Return (X, Y) of the center of cell containing provided text 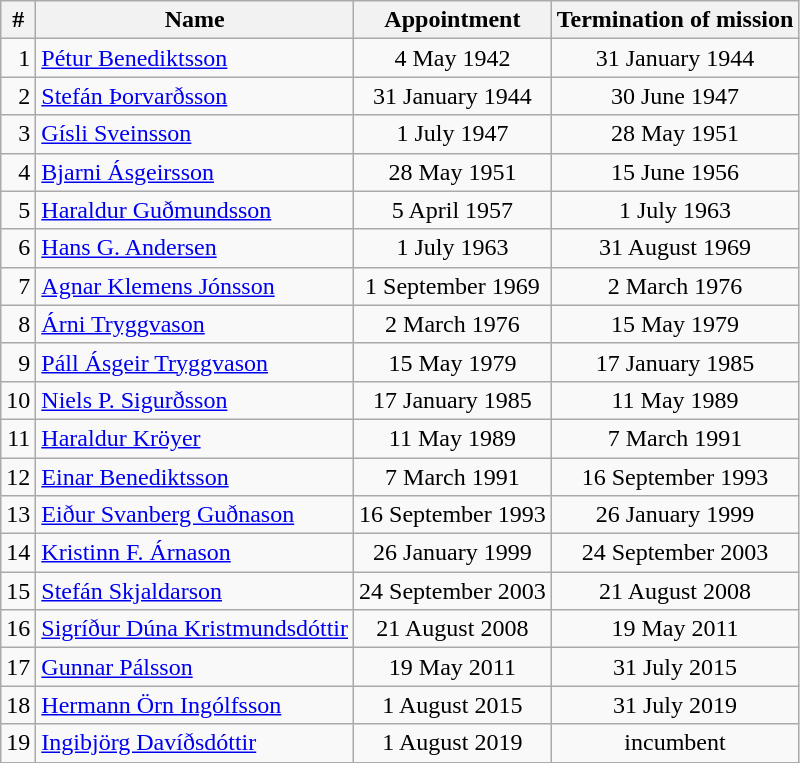
Hans G. Andersen (195, 248)
Termination of mission (675, 20)
5 April 1957 (453, 210)
# (18, 20)
16 (18, 629)
incumbent (675, 743)
Sigríður Dúna Kristmundsdóttir (195, 629)
9 (18, 362)
12 (18, 477)
Eiður Svanberg Guðnason (195, 515)
31 July 2015 (675, 667)
2 (18, 96)
Niels P. Sigurðsson (195, 400)
31 August 1969 (675, 248)
Agnar Klemens Jónsson (195, 286)
11 (18, 438)
1 August 2015 (453, 705)
4 (18, 172)
10 (18, 400)
3 (18, 134)
Haraldur Kröyer (195, 438)
Haraldur Guðmundsson (195, 210)
1 (18, 58)
Name (195, 20)
18 (18, 705)
Gunnar Pálsson (195, 667)
13 (18, 515)
31 July 2019 (675, 705)
Kristinn F. Árnason (195, 553)
7 (18, 286)
1 August 2019 (453, 743)
Pétur Benediktsson (195, 58)
30 June 1947 (675, 96)
5 (18, 210)
Gísli Sveinsson (195, 134)
6 (18, 248)
17 (18, 667)
Appointment (453, 20)
Árni Tryggvason (195, 324)
Bjarni Ásgeirsson (195, 172)
15 June 1956 (675, 172)
14 (18, 553)
Ingibjörg Davíðsdóttir (195, 743)
Stefán Þorvarðsson (195, 96)
15 (18, 591)
8 (18, 324)
4 May 1942 (453, 58)
Einar Benediktsson (195, 477)
Stefán Skjaldarson (195, 591)
1 July 1947 (453, 134)
Páll Ásgeir Tryggvason (195, 362)
1 September 1969 (453, 286)
19 (18, 743)
Hermann Örn Ingólfsson (195, 705)
